Determine the [x, y] coordinate at the center of the cell enclosing the given text.  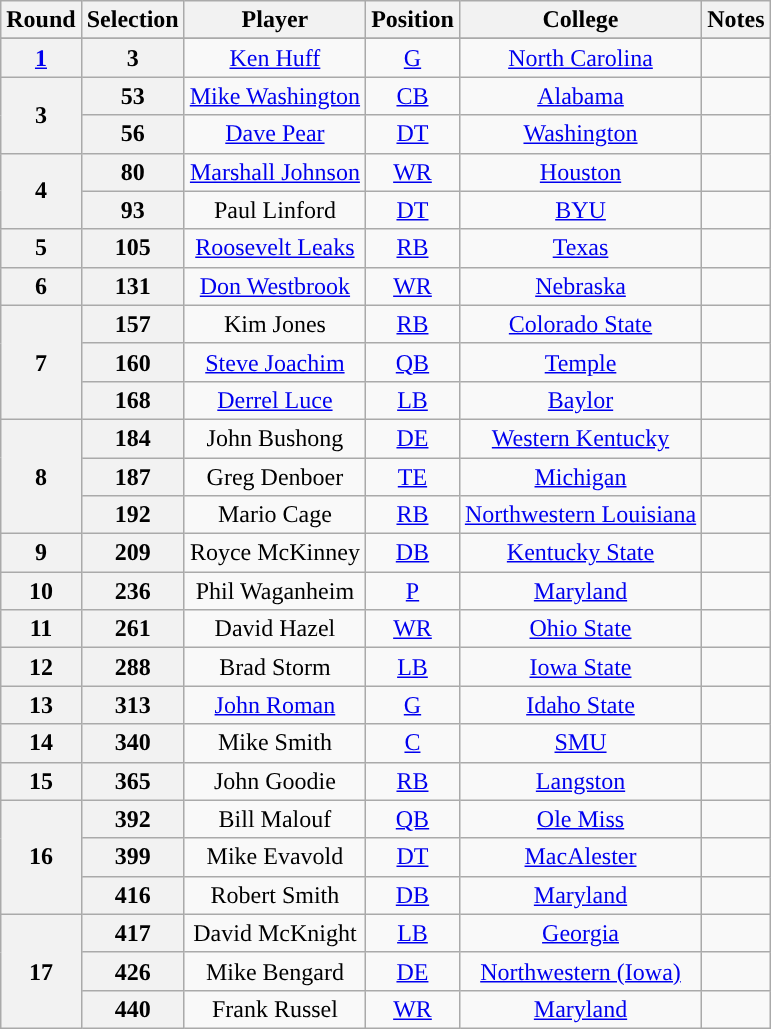
313 [132, 705]
399 [132, 857]
TE [413, 477]
53 [132, 96]
David Hazel [274, 629]
Temple [580, 362]
Mike Bengard [274, 971]
Washington [580, 134]
Position [413, 20]
184 [132, 438]
Derrel Luce [274, 400]
392 [132, 819]
426 [132, 971]
160 [132, 362]
Marshall Johnson [274, 172]
209 [132, 553]
Mario Cage [274, 515]
Georgia [580, 933]
College [580, 20]
Alabama [580, 96]
340 [132, 743]
MacAlester [580, 857]
Langston [580, 781]
10 [41, 591]
Houston [580, 172]
131 [132, 286]
John Bushong [274, 438]
Baylor [580, 400]
Mike Smith [274, 743]
Bill Malouf [274, 819]
Roosevelt Leaks [274, 248]
416 [132, 895]
Steve Joachim [274, 362]
Ken Huff [274, 58]
Frank Russel [274, 1009]
365 [132, 781]
80 [132, 172]
8 [41, 476]
Brad Storm [274, 667]
Greg Denboer [274, 477]
Kentucky State [580, 553]
11 [41, 629]
17 [41, 971]
Paul Linford [274, 210]
P [413, 591]
7 [41, 362]
Northwestern (Iowa) [580, 971]
Round [41, 20]
John Goodie [274, 781]
Michigan [580, 477]
CB [413, 96]
157 [132, 324]
Selection [132, 20]
Texas [580, 248]
Royce McKinney [274, 553]
Nebraska [580, 286]
Dave Pear [274, 134]
261 [132, 629]
4 [41, 191]
56 [132, 134]
SMU [580, 743]
15 [41, 781]
288 [132, 667]
16 [41, 857]
9 [41, 553]
12 [41, 667]
93 [132, 210]
C [413, 743]
Player [274, 20]
David McKnight [274, 933]
Notes [736, 20]
Iowa State [580, 667]
192 [132, 515]
187 [132, 477]
Ohio State [580, 629]
North Carolina [580, 58]
Ole Miss [580, 819]
John Roman [274, 705]
Mike Washington [274, 96]
14 [41, 743]
BYU [580, 210]
Kim Jones [274, 324]
Robert Smith [274, 895]
417 [132, 933]
105 [132, 248]
168 [132, 400]
5 [41, 248]
236 [132, 591]
Don Westbrook [274, 286]
Phil Waganheim [274, 591]
Northwestern Louisiana [580, 515]
1 [41, 58]
Mike Evavold [274, 857]
Western Kentucky [580, 438]
Colorado State [580, 324]
440 [132, 1009]
Idaho State [580, 705]
6 [41, 286]
13 [41, 705]
